Return [x, y] of the center of cell containing provided text 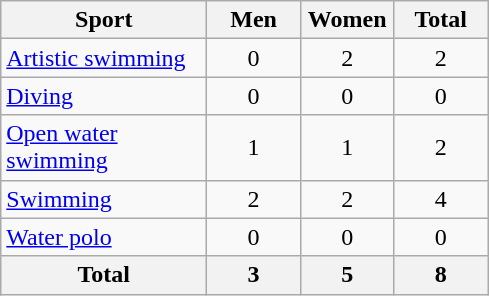
Sport [104, 20]
Artistic swimming [104, 58]
Swimming [104, 199]
5 [347, 275]
Diving [104, 96]
8 [441, 275]
3 [254, 275]
Women [347, 20]
Men [254, 20]
Open water swimming [104, 148]
Water polo [104, 237]
4 [441, 199]
